Scan for the cell matching the given text and deliver its [X, Y] coordinate at center. 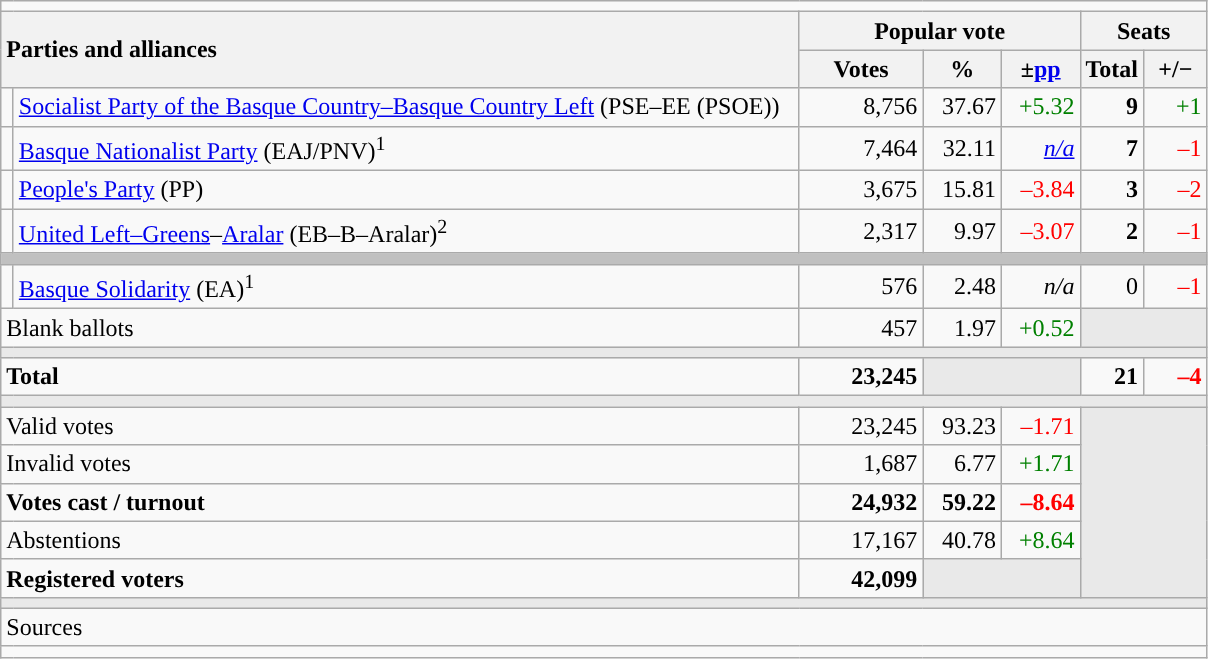
+/− [1176, 69]
People's Party (PP) [406, 190]
1,687 [861, 464]
93.23 [962, 426]
457 [861, 328]
Basque Nationalist Party (EAJ/PNV)1 [406, 148]
3 [1112, 190]
2 [1112, 232]
37.67 [962, 107]
+8.64 [1040, 540]
2,317 [861, 232]
Blank ballots [400, 328]
Invalid votes [400, 464]
Socialist Party of the Basque Country–Basque Country Left (PSE–EE (PSOE)) [406, 107]
+0.52 [1040, 328]
7 [1112, 148]
+1.71 [1040, 464]
Parties and alliances [400, 50]
Popular vote [940, 31]
+5.32 [1040, 107]
Abstentions [400, 540]
2.48 [962, 286]
United Left–Greens–Aralar (EB–B–Aralar)2 [406, 232]
Basque Solidarity (EA)1 [406, 286]
32.11 [962, 148]
0 [1112, 286]
–8.64 [1040, 502]
9.97 [962, 232]
24,932 [861, 502]
Valid votes [400, 426]
7,464 [861, 148]
Seats [1144, 31]
% [962, 69]
9 [1112, 107]
Sources [604, 627]
40.78 [962, 540]
1.97 [962, 328]
–3.07 [1040, 232]
21 [1112, 377]
–2 [1176, 190]
15.81 [962, 190]
–3.84 [1040, 190]
–1.71 [1040, 426]
42,099 [861, 578]
6.77 [962, 464]
Votes cast / turnout [400, 502]
576 [861, 286]
–4 [1176, 377]
+1 [1176, 107]
Registered voters [400, 578]
3,675 [861, 190]
8,756 [861, 107]
Votes [861, 69]
59.22 [962, 502]
17,167 [861, 540]
±pp [1040, 69]
